Pinpoint the cell where the given text exists, returning its [x, y] midpoint coordinate. 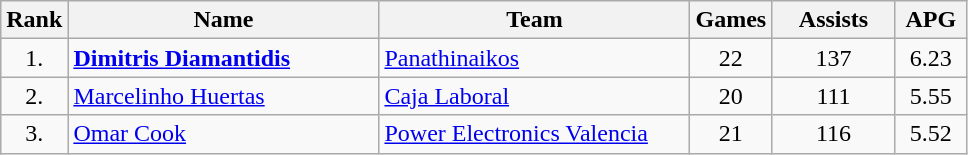
Name [224, 20]
6.23 [930, 58]
5.55 [930, 96]
21 [731, 134]
5.52 [930, 134]
Marcelinho Huertas [224, 96]
Power Electronics Valencia [534, 134]
22 [731, 58]
APG [930, 20]
Rank [34, 20]
Panathinaikos [534, 58]
Omar Cook [224, 134]
3. [34, 134]
Caja Laboral [534, 96]
1. [34, 58]
111 [834, 96]
Team [534, 20]
2. [34, 96]
116 [834, 134]
Dimitris Diamantidis [224, 58]
20 [731, 96]
137 [834, 58]
Games [731, 20]
Assists [834, 20]
